Detect which cell encompasses the target text, then output its [X, Y] center coordinate. 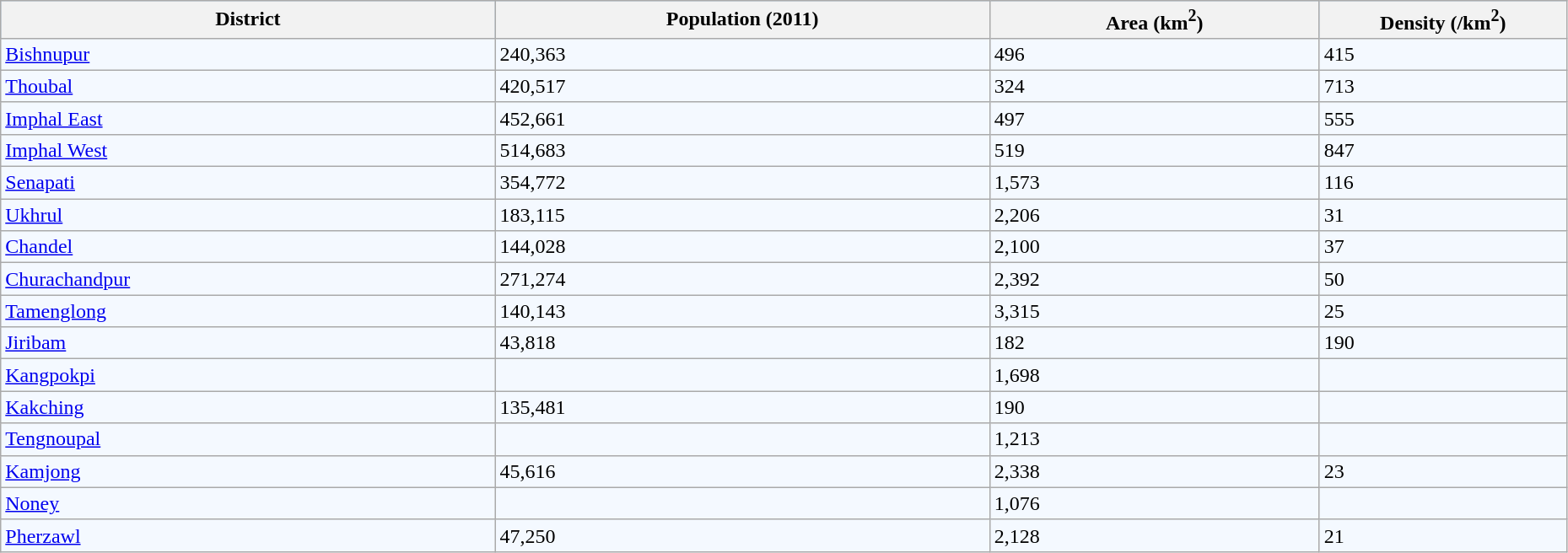
324 [1154, 86]
182 [1154, 343]
Thoubal [248, 86]
Churachandpur [248, 279]
2,392 [1154, 279]
45,616 [742, 471]
415 [1442, 54]
25 [1442, 311]
47,250 [742, 535]
496 [1154, 54]
1,573 [1154, 183]
Chandel [248, 247]
Population (2011) [742, 20]
2,206 [1154, 215]
37 [1442, 247]
140,143 [742, 311]
Imphal East [248, 118]
Kamjong [248, 471]
514,683 [742, 150]
2,100 [1154, 247]
116 [1442, 183]
Kakching [248, 407]
555 [1442, 118]
Jiribam [248, 343]
Bishnupur [248, 54]
1,213 [1154, 439]
354,772 [742, 183]
50 [1442, 279]
2,338 [1154, 471]
Senapati [248, 183]
Area (km2) [1154, 20]
713 [1442, 86]
420,517 [742, 86]
Pherzawl [248, 535]
144,028 [742, 247]
1,698 [1154, 375]
Tamenglong [248, 311]
31 [1442, 215]
23 [1442, 471]
497 [1154, 118]
Kangpokpi [248, 375]
271,274 [742, 279]
District [248, 20]
519 [1154, 150]
Density (/km2) [1442, 20]
452,661 [742, 118]
135,481 [742, 407]
2,128 [1154, 535]
43,818 [742, 343]
Noney [248, 503]
21 [1442, 535]
3,315 [1154, 311]
183,115 [742, 215]
Ukhrul [248, 215]
1,076 [1154, 503]
240,363 [742, 54]
Tengnoupal [248, 439]
Imphal West [248, 150]
847 [1442, 150]
